Scan for the cell matching the given text and deliver its [X, Y] coordinate at center. 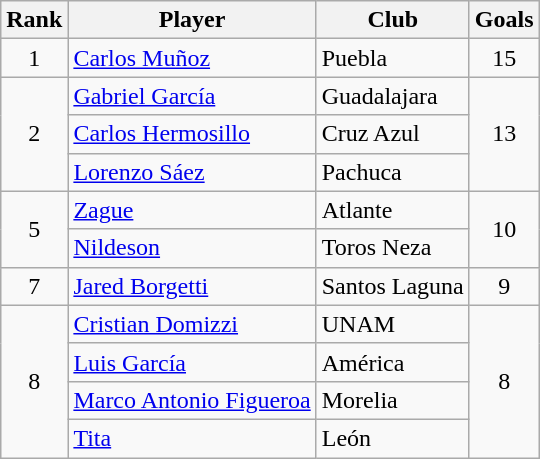
Guadalajara [392, 96]
Santos Laguna [392, 286]
Jared Borgetti [192, 286]
10 [504, 229]
América [392, 362]
UNAM [392, 324]
7 [34, 286]
Luis García [192, 362]
Goals [504, 20]
Cruz Azul [392, 134]
1 [34, 58]
Cristian Domizzi [192, 324]
Player [192, 20]
León [392, 438]
Rank [34, 20]
9 [504, 286]
Morelia [392, 400]
Carlos Hermosillo [192, 134]
Toros Neza [392, 248]
Pachuca [392, 172]
Gabriel García [192, 96]
Puebla [392, 58]
Nildeson [192, 248]
Atlante [392, 210]
Zague [192, 210]
5 [34, 229]
Club [392, 20]
Marco Antonio Figueroa [192, 400]
Carlos Muñoz [192, 58]
Lorenzo Sáez [192, 172]
2 [34, 134]
Tita [192, 438]
15 [504, 58]
13 [504, 134]
